Capture the cell that displays the provided text and extract its (x, y) central coordinate. 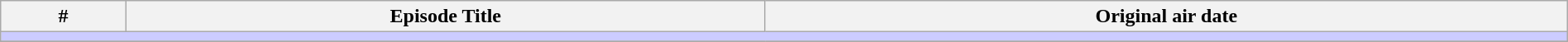
# (64, 16)
Episode Title (445, 16)
Original air date (1166, 16)
